For the text-containing cell, return its midpoint in (x, y) coordinate format. 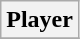
Player (40, 20)
